For the text-containing cell, return its midpoint in [x, y] coordinate format. 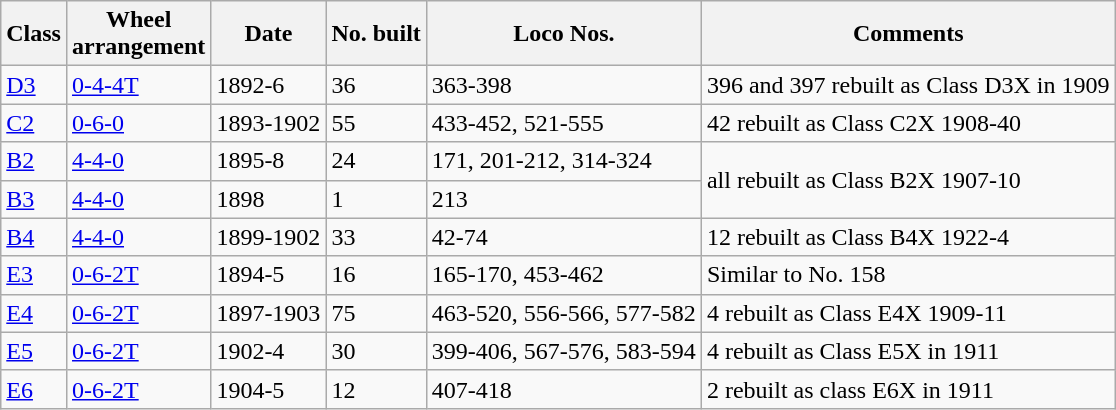
Class [34, 34]
B4 [34, 237]
396 and 397 rebuilt as Class D3X in 1909 [908, 85]
1904-5 [268, 389]
1895-8 [268, 161]
12 rebuilt as Class B4X 1922-4 [908, 237]
Loco Nos. [564, 34]
No. built [376, 34]
all rebuilt as Class B2X 1907-10 [908, 180]
1 [376, 199]
1898 [268, 199]
463-520, 556-566, 577-582 [564, 313]
399-406, 567-576, 583-594 [564, 351]
433-452, 521-555 [564, 123]
D3 [34, 85]
55 [376, 123]
B3 [34, 199]
Comments [908, 34]
E5 [34, 351]
42 rebuilt as Class C2X 1908-40 [908, 123]
0-4-4T [138, 85]
1902-4 [268, 351]
1894-5 [268, 275]
407-418 [564, 389]
2 rebuilt as class E6X in 1911 [908, 389]
1899-1902 [268, 237]
363-398 [564, 85]
36 [376, 85]
E4 [34, 313]
213 [564, 199]
Similar to No. 158 [908, 275]
Wheelarrangement [138, 34]
4 rebuilt as Class E4X 1909-11 [908, 313]
16 [376, 275]
E3 [34, 275]
Date [268, 34]
171, 201-212, 314-324 [564, 161]
E6 [34, 389]
42-74 [564, 237]
1893-1902 [268, 123]
30 [376, 351]
C2 [34, 123]
1897-1903 [268, 313]
B2 [34, 161]
24 [376, 161]
4 rebuilt as Class E5X in 1911 [908, 351]
0-6-0 [138, 123]
75 [376, 313]
1892-6 [268, 85]
12 [376, 389]
165-170, 453-462 [564, 275]
33 [376, 237]
